For the text-containing cell, return its midpoint in (X, Y) coordinate format. 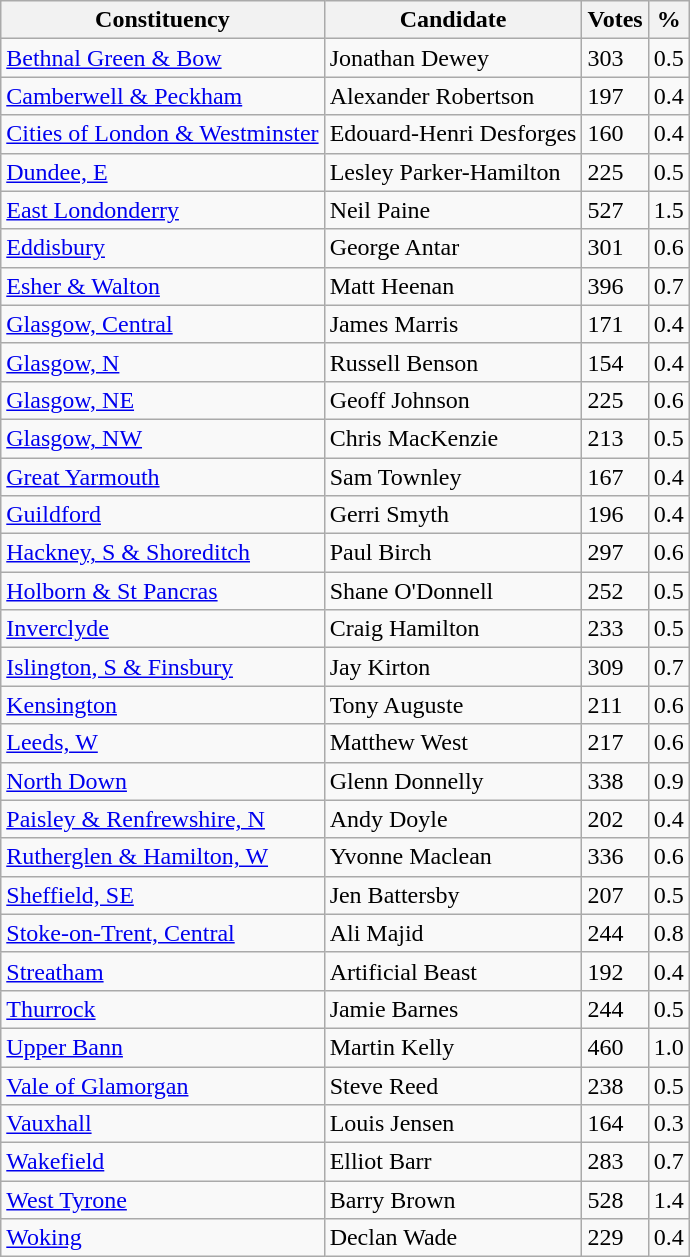
North Down (162, 781)
Artificial Beast (453, 971)
Jamie Barnes (453, 1009)
Geoff Johnson (453, 400)
Paisley & Renfrewshire, N (162, 819)
Woking (162, 1238)
Constituency (162, 20)
1.5 (668, 210)
Edouard-Henri Desforges (453, 134)
Glenn Donnelly (453, 781)
Glasgow, NW (162, 438)
Stoke-on-Trent, Central (162, 933)
Streatham (162, 971)
Sheffield, SE (162, 895)
0.8 (668, 933)
338 (615, 781)
283 (615, 1162)
Alexander Robertson (453, 96)
211 (615, 705)
Jen Battersby (453, 895)
Camberwell & Peckham (162, 96)
396 (615, 286)
164 (615, 1124)
301 (615, 248)
0.3 (668, 1124)
167 (615, 477)
Declan Wade (453, 1238)
Esher & Walton (162, 286)
1.4 (668, 1200)
160 (615, 134)
Glasgow, NE (162, 400)
297 (615, 553)
Sam Townley (453, 477)
528 (615, 1200)
Kensington (162, 705)
252 (615, 591)
207 (615, 895)
336 (615, 857)
George Antar (453, 248)
192 (615, 971)
James Marris (453, 324)
Cities of London & Westminster (162, 134)
309 (615, 667)
Shane O'Donnell (453, 591)
West Tyrone (162, 1200)
229 (615, 1238)
Jonathan Dewey (453, 58)
217 (615, 743)
Rutherglen & Hamilton, W (162, 857)
Holborn & St Pancras (162, 591)
Inverclyde (162, 629)
Steve Reed (453, 1085)
Jay Kirton (453, 667)
Hackney, S & Shoreditch (162, 553)
233 (615, 629)
% (668, 20)
Andy Doyle (453, 819)
Great Yarmouth (162, 477)
303 (615, 58)
East Londonderry (162, 210)
171 (615, 324)
Islington, S & Finsbury (162, 667)
Craig Hamilton (453, 629)
Dundee, E (162, 172)
Candidate (453, 20)
Leeds, W (162, 743)
Gerri Smyth (453, 515)
Vauxhall (162, 1124)
Guildford (162, 515)
Chris MacKenzie (453, 438)
Russell Benson (453, 362)
1.0 (668, 1047)
Martin Kelly (453, 1047)
Neil Paine (453, 210)
Thurrock (162, 1009)
197 (615, 96)
527 (615, 210)
Lesley Parker-Hamilton (453, 172)
Glasgow, N (162, 362)
154 (615, 362)
196 (615, 515)
Bethnal Green & Bow (162, 58)
Matt Heenan (453, 286)
Vale of Glamorgan (162, 1085)
Yvonne Maclean (453, 857)
Louis Jensen (453, 1124)
Elliot Barr (453, 1162)
202 (615, 819)
Paul Birch (453, 553)
Votes (615, 20)
Glasgow, Central (162, 324)
Barry Brown (453, 1200)
238 (615, 1085)
Tony Auguste (453, 705)
Matthew West (453, 743)
0.9 (668, 781)
Wakefield (162, 1162)
460 (615, 1047)
213 (615, 438)
Ali Majid (453, 933)
Eddisbury (162, 248)
Upper Bann (162, 1047)
